For the text-containing cell, return its midpoint in (x, y) coordinate format. 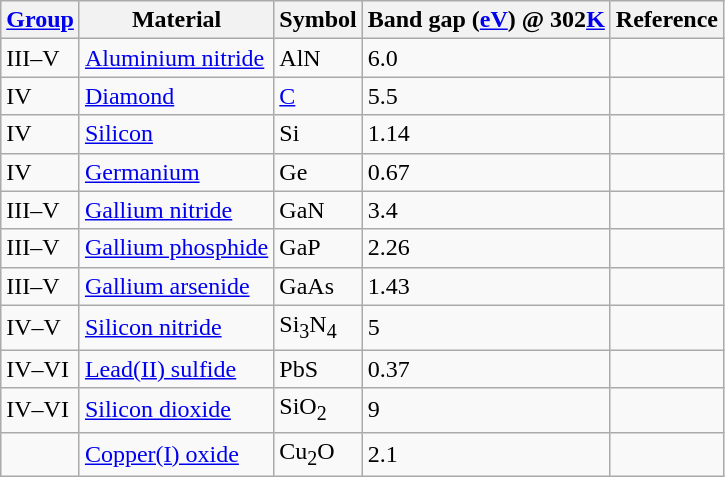
Ge (318, 172)
Silicon (176, 134)
Si (318, 134)
Gallium phosphide (176, 248)
1.14 (486, 134)
9 (486, 410)
0.37 (486, 369)
SiO2 (318, 410)
Band gap (eV) @ 302K (486, 20)
GaN (318, 210)
Reference (666, 20)
5.5 (486, 96)
Material (176, 20)
Cu2O (318, 454)
AlN (318, 58)
Lead(II) sulfide (176, 369)
C (318, 96)
Silicon nitride (176, 327)
Silicon dioxide (176, 410)
2.1 (486, 454)
Diamond (176, 96)
Symbol (318, 20)
6.0 (486, 58)
Copper(I) oxide (176, 454)
Gallium arsenide (176, 286)
Group (40, 20)
Germanium (176, 172)
GaAs (318, 286)
3.4 (486, 210)
PbS (318, 369)
1.43 (486, 286)
IV–V (40, 327)
Aluminium nitride (176, 58)
2.26 (486, 248)
5 (486, 327)
0.67 (486, 172)
Si3N4 (318, 327)
GaP (318, 248)
Gallium nitride (176, 210)
